Scan for the cell matching the given text and deliver its [X, Y] coordinate at center. 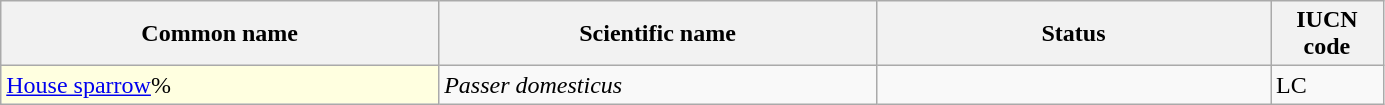
Status [1073, 34]
IUCN code [1328, 34]
Passer domesticus [658, 85]
LC [1328, 85]
Scientific name [658, 34]
Common name [220, 34]
House sparrow% [220, 85]
